Detect which cell encompasses the target text, then output its (x, y) center coordinate. 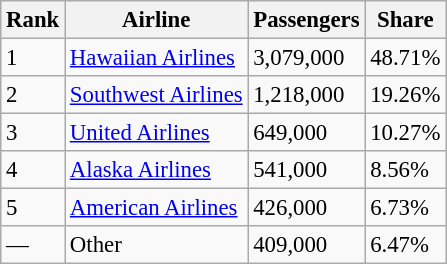
409,000 (306, 245)
4 (33, 170)
649,000 (306, 133)
Airline (156, 20)
541,000 (306, 170)
1,218,000 (306, 95)
Alaska Airlines (156, 170)
6.73% (406, 208)
Passengers (306, 20)
— (33, 245)
3 (33, 133)
Other (156, 245)
19.26% (406, 95)
1 (33, 58)
10.27% (406, 133)
Southwest Airlines (156, 95)
3,079,000 (306, 58)
Share (406, 20)
United Airlines (156, 133)
5 (33, 208)
American Airlines (156, 208)
48.71% (406, 58)
Hawaiian Airlines (156, 58)
6.47% (406, 245)
426,000 (306, 208)
8.56% (406, 170)
Rank (33, 20)
2 (33, 95)
